Locate the cell with the specified text and output its [x, y] center coordinate. 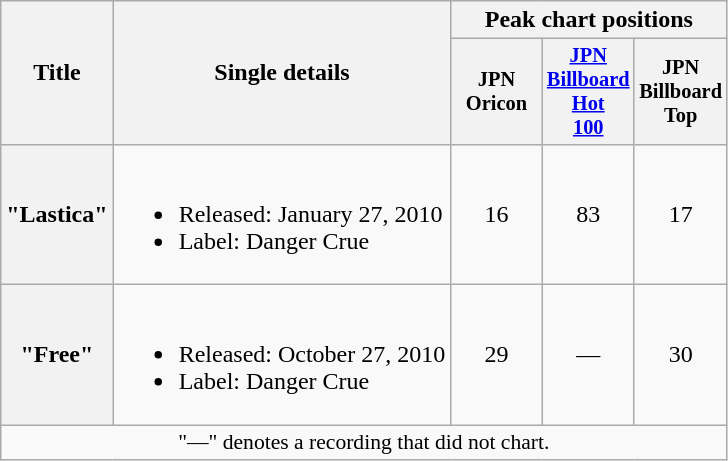
Released: October 27, 2010Label: Danger Crue [282, 355]
— [588, 355]
30 [680, 355]
"—" denotes a recording that did not chart. [364, 443]
JPNBillboardTop [680, 92]
"Lastica" [57, 214]
16 [496, 214]
Title [57, 73]
Peak chart positions [589, 20]
Single details [282, 73]
JPNOricon [496, 92]
17 [680, 214]
"Free" [57, 355]
Released: January 27, 2010Label: Danger Crue [282, 214]
JPNBillboardHot100 [588, 92]
29 [496, 355]
83 [588, 214]
